Find where the given text appears and provide that cell's center as (X, Y) coordinate. 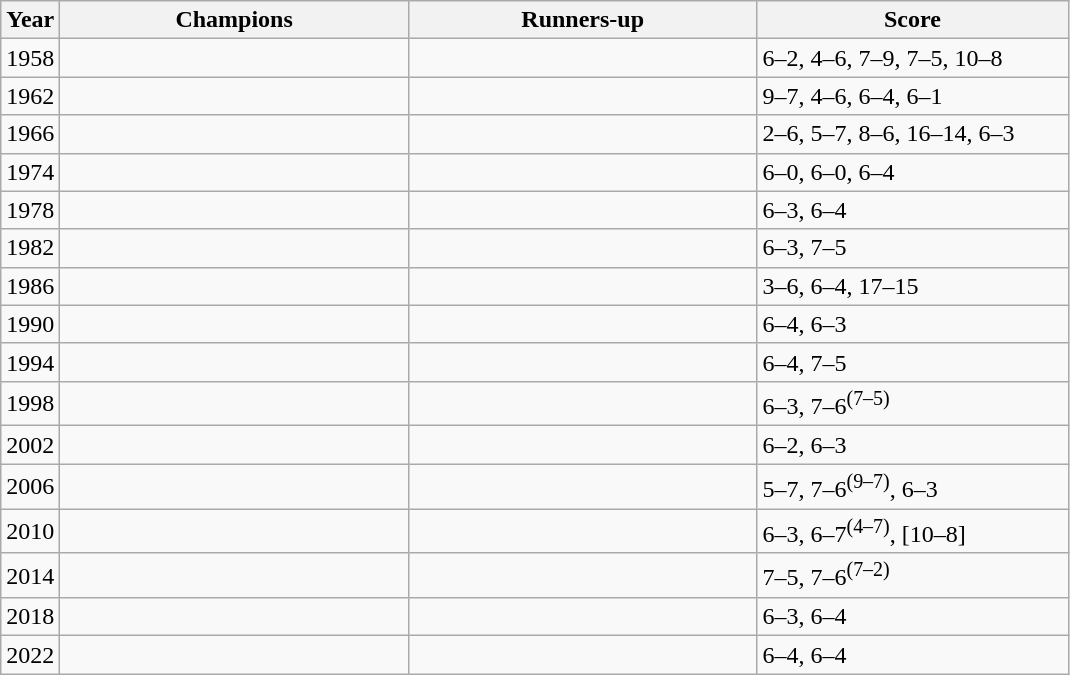
2010 (30, 532)
3–6, 6–4, 17–15 (912, 286)
6–3, 7–6(7–5) (912, 404)
6–2, 6–3 (912, 445)
2018 (30, 617)
Runners-up (582, 20)
6–0, 6–0, 6–4 (912, 172)
2–6, 5–7, 8–6, 16–14, 6–3 (912, 134)
Champions (234, 20)
1982 (30, 248)
6–4, 6–3 (912, 324)
9–7, 4–6, 6–4, 6–1 (912, 96)
1974 (30, 172)
1994 (30, 362)
7–5, 7–6(7–2) (912, 576)
1978 (30, 210)
6–3, 7–5 (912, 248)
1962 (30, 96)
2002 (30, 445)
1958 (30, 58)
2014 (30, 576)
1998 (30, 404)
2006 (30, 486)
6–2, 4–6, 7–9, 7–5, 10–8 (912, 58)
1990 (30, 324)
Score (912, 20)
6–4, 7–5 (912, 362)
6–4, 6–4 (912, 655)
6–3, 6–7(4–7), [10–8] (912, 532)
5–7, 7–6(9–7), 6–3 (912, 486)
Year (30, 20)
2022 (30, 655)
1986 (30, 286)
1966 (30, 134)
